For the text-containing cell, return its midpoint in [x, y] coordinate format. 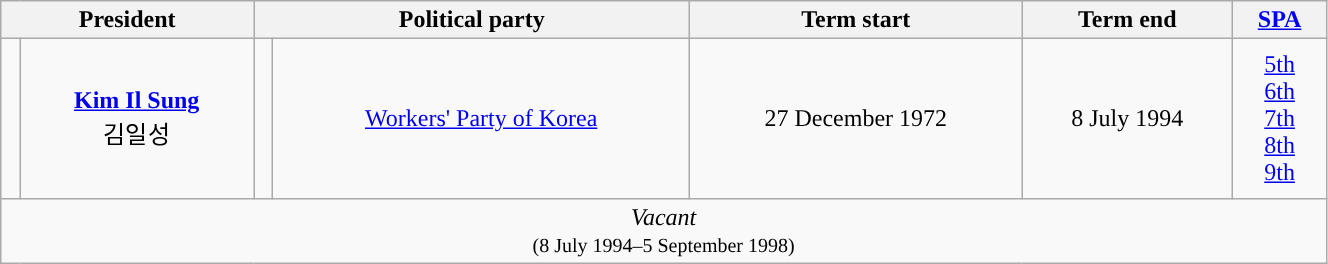
Workers' Party of Korea [482, 119]
Political party [472, 20]
8 July 1994 [1128, 119]
SPA [1280, 20]
President [128, 20]
Term start [856, 20]
Kim Il Sung김일성 [137, 119]
Term end [1128, 20]
5th6th7th8th9th [1280, 119]
Vacant(8 July 1994–5 September 1998) [664, 230]
27 December 1972 [856, 119]
